For the text-containing cell, return its midpoint in [X, Y] coordinate format. 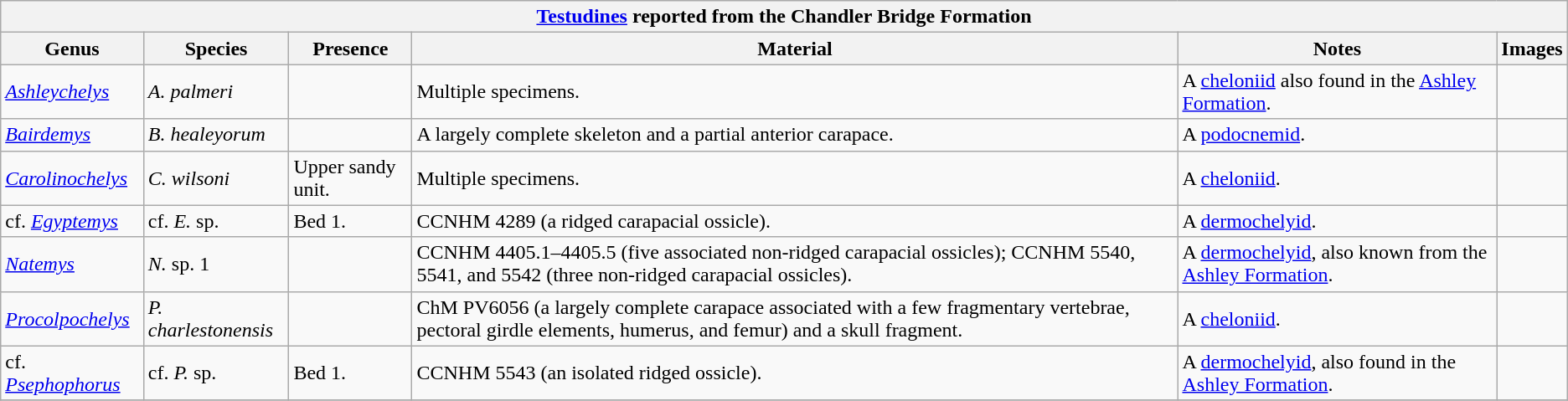
Genus [72, 49]
Testudines reported from the Chandler Bridge Formation [784, 17]
A cheloniid also found in the Ashley Formation. [1337, 92]
Presence [350, 49]
C. wilsoni [216, 177]
N. sp. 1 [216, 265]
CCNHM 5543 (an isolated ridged ossicle). [795, 373]
P. charlestonensis [216, 318]
Carolinochelys [72, 177]
B. healeyorum [216, 135]
Material [795, 49]
A dermochelyid. [1337, 221]
cf. Egyptemys [72, 221]
CCNHM 4289 (a ridged carapacial ossicle). [795, 221]
Natemys [72, 265]
A dermochelyid, also found in the Ashley Formation. [1337, 373]
Images [1532, 49]
Procolpochelys [72, 318]
A largely complete skeleton and a partial anterior carapace. [795, 135]
CCNHM 4405.1–4405.5 (five associated non-ridged carapacial ossicles); CCNHM 5540, 5541, and 5542 (three non-ridged carapacial ossicles). [795, 265]
A podocnemid. [1337, 135]
Upper sandy unit. [350, 177]
A. palmeri [216, 92]
Species [216, 49]
Ashleychelys [72, 92]
Bairdemys [72, 135]
Notes [1337, 49]
cf. Psephophorus [72, 373]
cf. E. sp. [216, 221]
cf. P. sp. [216, 373]
A dermochelyid, also known from the Ashley Formation. [1337, 265]
